Determine the (x, y) coordinate at the center of the cell enclosing the given text.  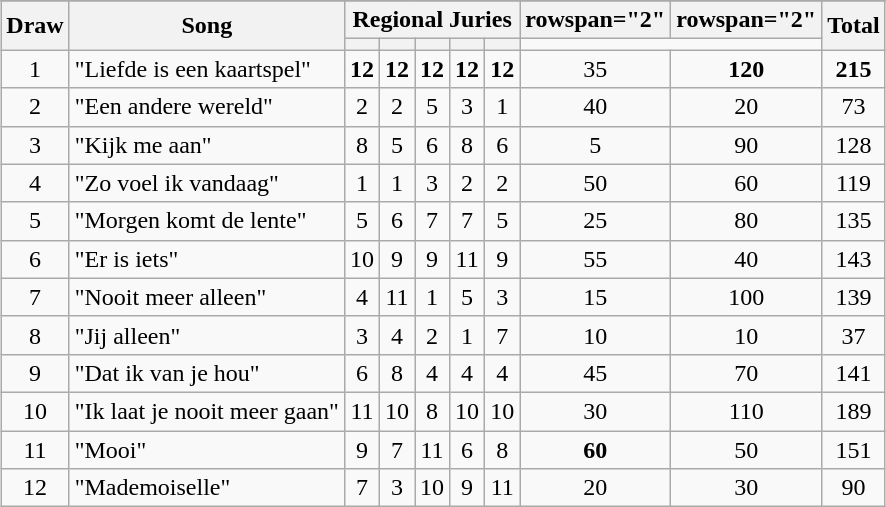
70 (746, 373)
"Mooi" (206, 449)
"Ik laat je nooit meer gaan" (206, 411)
139 (854, 297)
Song (206, 26)
"Morgen komt de lente" (206, 221)
"Een andere wereld" (206, 107)
Regional Juries (432, 20)
141 (854, 373)
"Zo voel ik vandaag" (206, 183)
128 (854, 145)
37 (854, 335)
"Er is iets" (206, 259)
120 (746, 69)
151 (854, 449)
Total (854, 26)
45 (596, 373)
55 (596, 259)
"Kijk me aan" (206, 145)
25 (596, 221)
"Liefde is een kaartspel" (206, 69)
Draw (35, 26)
215 (854, 69)
80 (746, 221)
15 (596, 297)
135 (854, 221)
119 (854, 183)
"Nooit meer alleen" (206, 297)
100 (746, 297)
"Mademoiselle" (206, 488)
73 (854, 107)
"Jij alleen" (206, 335)
189 (854, 411)
"Dat ik van je hou" (206, 373)
35 (596, 69)
110 (746, 411)
143 (854, 259)
